Detect which cell encompasses the target text, then output its [X, Y] center coordinate. 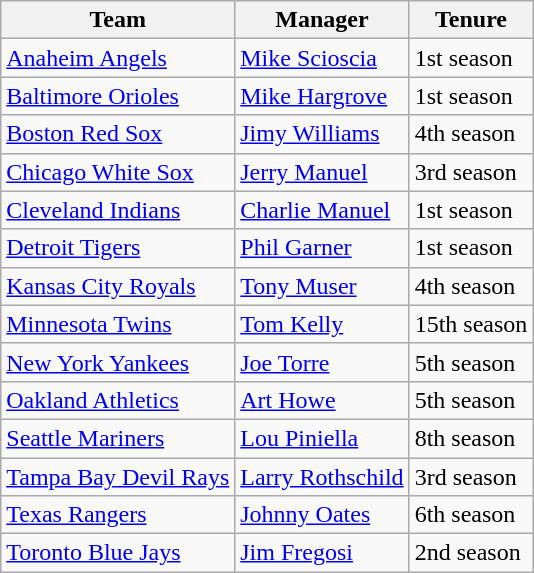
Phil Garner [322, 248]
Boston Red Sox [118, 134]
Jimy Williams [322, 134]
Chicago White Sox [118, 172]
Minnesota Twins [118, 324]
6th season [471, 515]
Detroit Tigers [118, 248]
Baltimore Orioles [118, 96]
Joe Torre [322, 362]
Tony Muser [322, 286]
Johnny Oates [322, 515]
Manager [322, 20]
Kansas City Royals [118, 286]
Mike Scioscia [322, 58]
Toronto Blue Jays [118, 553]
Tampa Bay Devil Rays [118, 477]
Charlie Manuel [322, 210]
Texas Rangers [118, 515]
Mike Hargrove [322, 96]
2nd season [471, 553]
New York Yankees [118, 362]
Art Howe [322, 400]
Larry Rothschild [322, 477]
Jim Fregosi [322, 553]
Team [118, 20]
Tom Kelly [322, 324]
Jerry Manuel [322, 172]
Anaheim Angels [118, 58]
Lou Piniella [322, 438]
8th season [471, 438]
Cleveland Indians [118, 210]
Oakland Athletics [118, 400]
15th season [471, 324]
Seattle Mariners [118, 438]
Tenure [471, 20]
